Pinpoint the cell where the given text exists, returning its [x, y] midpoint coordinate. 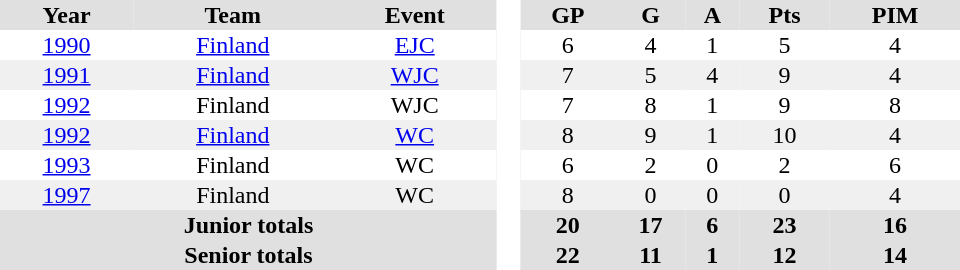
11 [650, 255]
EJC [414, 45]
Pts [784, 15]
1991 [66, 75]
23 [784, 225]
GP [568, 15]
14 [895, 255]
1993 [66, 165]
12 [784, 255]
16 [895, 225]
Year [66, 15]
Senior totals [248, 255]
1997 [66, 195]
17 [650, 225]
Event [414, 15]
A [712, 15]
1990 [66, 45]
22 [568, 255]
PIM [895, 15]
Team [232, 15]
20 [568, 225]
Junior totals [248, 225]
G [650, 15]
10 [784, 135]
